Return the (X, Y) coordinate for the center point of the cell that contains the specified text.  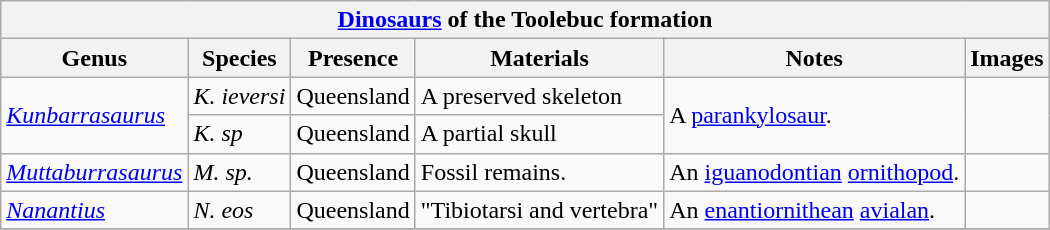
A parankylosaur. (814, 115)
Dinosaurs of the Toolebuc formation (525, 20)
Presence (353, 58)
Species (240, 58)
Nanantius (94, 210)
Fossil remains. (539, 172)
A preserved skeleton (539, 96)
Muttaburrasaurus (94, 172)
N. eos (240, 210)
Materials (539, 58)
"Tibiotarsi and vertebra" (539, 210)
K. sp (240, 134)
Genus (94, 58)
Notes (814, 58)
M. sp. (240, 172)
K. ieversi (240, 96)
An iguanodontian ornithopod. (814, 172)
A partial skull (539, 134)
Images (1007, 58)
An enantiornithean avialan. (814, 210)
Kunbarrasaurus (94, 115)
